Pinpoint the cell where the given text exists, returning its (x, y) midpoint coordinate. 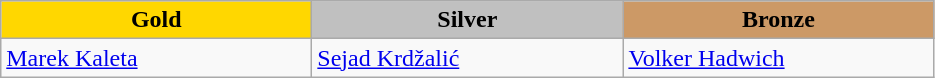
Marek Kaleta (156, 58)
Silver (468, 20)
Bronze (778, 20)
Sejad Krdžalić (468, 58)
Volker Hadwich (778, 58)
Gold (156, 20)
